Extract the (X, Y) coordinate from the center of the cell holding the provided text.  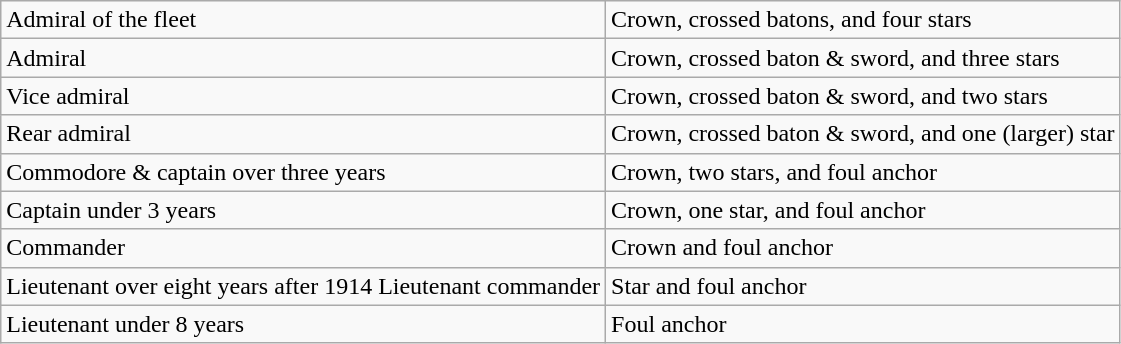
Foul anchor (863, 324)
Captain under 3 years (304, 210)
Commodore & captain over three years (304, 172)
Admiral (304, 58)
Crown, crossed baton & sword, and three stars (863, 58)
Star and foul anchor (863, 286)
Crown and foul anchor (863, 248)
Crown, crossed baton & sword, and one (larger) star (863, 134)
Commander (304, 248)
Crown, crossed batons, and four stars (863, 20)
Lieutenant over eight years after 1914 Lieutenant commander (304, 286)
Crown, two stars, and foul anchor (863, 172)
Vice admiral (304, 96)
Rear admiral (304, 134)
Crown, crossed baton & sword, and two stars (863, 96)
Lieutenant under 8 years (304, 324)
Crown, one star, and foul anchor (863, 210)
Admiral of the fleet (304, 20)
